Output the (X, Y) coordinate of the center of the cell containing the given text.  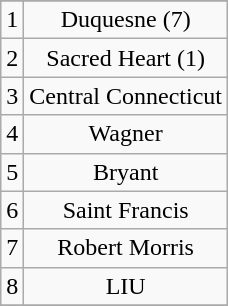
7 (12, 248)
Bryant (126, 172)
Wagner (126, 134)
5 (12, 172)
1 (12, 20)
2 (12, 58)
Robert Morris (126, 248)
Saint Francis (126, 210)
8 (12, 286)
3 (12, 96)
6 (12, 210)
LIU (126, 286)
Sacred Heart (1) (126, 58)
Central Connecticut (126, 96)
4 (12, 134)
Duquesne (7) (126, 20)
